Find where the given text appears and provide that cell's center as [x, y] coordinate. 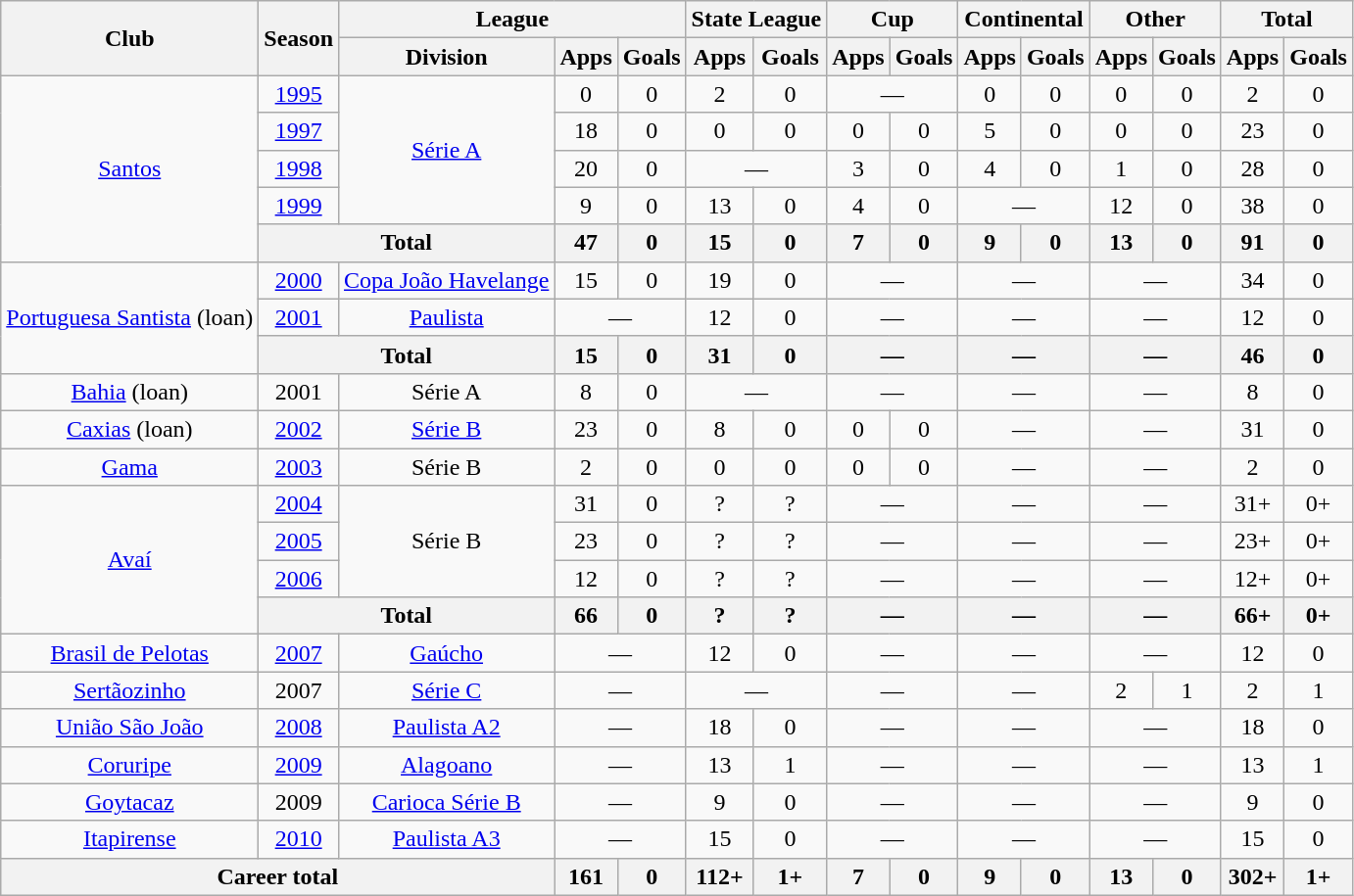
State League [756, 20]
1997 [299, 131]
2002 [299, 429]
28 [1252, 168]
34 [1252, 280]
Gaúcho [447, 653]
Goytacaz [129, 802]
31+ [1252, 504]
Division [447, 57]
Caxias (loan) [129, 429]
Bahia (loan) [129, 392]
Carioca Série B [447, 802]
Season [299, 38]
União São João [129, 728]
20 [586, 168]
2008 [299, 728]
19 [719, 280]
Club [129, 38]
1995 [299, 94]
Sertãozinho [129, 690]
47 [586, 243]
2000 [299, 280]
Paulista A2 [447, 728]
5 [990, 131]
161 [586, 876]
1999 [299, 206]
66+ [1252, 616]
38 [1252, 206]
2003 [299, 467]
Coruripe [129, 765]
12+ [1252, 579]
Itapirense [129, 839]
112+ [719, 876]
Brasil de Pelotas [129, 653]
2004 [299, 504]
Paulista [447, 317]
2005 [299, 542]
3 [858, 168]
23+ [1252, 542]
2010 [299, 839]
League [513, 20]
Continental [1024, 20]
91 [1252, 243]
Paulista A3 [447, 839]
302+ [1252, 876]
Other [1155, 20]
46 [1252, 354]
Alagoano [447, 765]
Career total [278, 876]
Portuguesa Santista (loan) [129, 317]
2006 [299, 579]
66 [586, 616]
Copa João Havelange [447, 280]
Santos [129, 168]
1998 [299, 168]
Gama [129, 467]
Avaí [129, 560]
Série C [447, 690]
Cup [893, 20]
